From the cell containing the given text, extract its center point as [X, Y] coordinate. 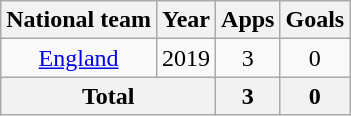
National team [79, 20]
2019 [186, 58]
Year [186, 20]
England [79, 58]
Goals [315, 20]
Total [108, 96]
Apps [248, 20]
